Return the [X, Y] coordinate for the center point of the cell that contains the specified text.  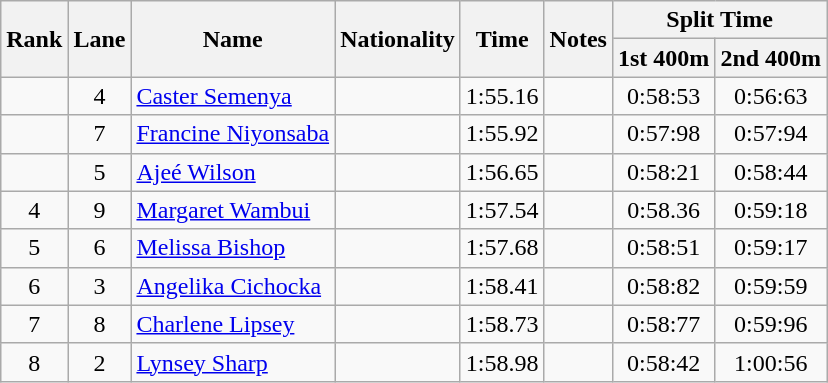
0:58:21 [663, 172]
Nationality [398, 39]
0:58:82 [663, 286]
Angelika Cichocka [233, 286]
0:56:63 [771, 96]
1:55.16 [502, 96]
1:00:56 [771, 362]
Notes [578, 39]
Rank [34, 39]
0:58:77 [663, 324]
Name [233, 39]
1:57.68 [502, 248]
0:58:42 [663, 362]
1:57.54 [502, 210]
0:58.36 [663, 210]
Charlene Lipsey [233, 324]
Melissa Bishop [233, 248]
0:58:53 [663, 96]
0:59:96 [771, 324]
Split Time [719, 20]
Lane [100, 39]
1:58.73 [502, 324]
0:57:94 [771, 134]
Caster Semenya [233, 96]
2nd 400m [771, 58]
0:58:44 [771, 172]
Time [502, 39]
Margaret Wambui [233, 210]
Ajeé Wilson [233, 172]
0:59:59 [771, 286]
1:58.98 [502, 362]
0:57:98 [663, 134]
0:58:51 [663, 248]
3 [100, 286]
1:56.65 [502, 172]
1:55.92 [502, 134]
Lynsey Sharp [233, 362]
9 [100, 210]
1st 400m [663, 58]
0:59:17 [771, 248]
1:58.41 [502, 286]
2 [100, 362]
0:59:18 [771, 210]
Francine Niyonsaba [233, 134]
